Provide the (x, y) coordinate of the cell's center where the given text is located.  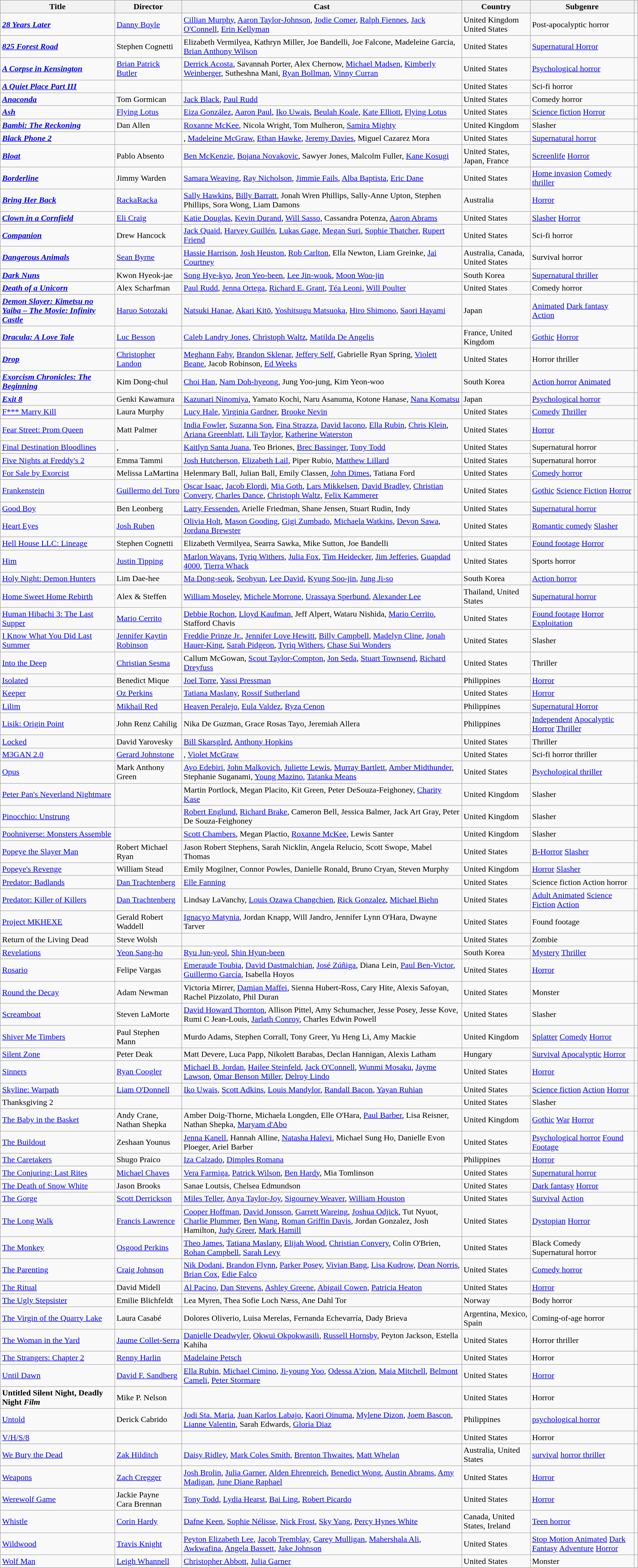
Francis Lawrence (148, 1221)
Amber Doig-Thorne, Michaela Longden, Elle O'Hara, Paul Barber, Lisa Reisner, Nathan Shepka, Maryam d'Abo (322, 1120)
Weapons (58, 1477)
Zak Hilditch (148, 1455)
Found footage Horror (582, 544)
I Know What You Did Last Summer (58, 640)
The Long Walk (58, 1221)
Science fiction Horror (582, 112)
Josh Hutcherson, Elizabeth Lail, Piper Rubio, Matthew Lillard (322, 460)
Good Boy (58, 508)
Elizabeth Vermilyea, Kathryn Miller, Joe Bandelli, Joe Falcone, Madeleine Garcia, Brian Anthony Wilson (322, 46)
Director (148, 7)
Untold (58, 1420)
Tom Gormican (148, 99)
Pablo Absento (148, 156)
Lucy Hale, Virginia Gardner, Brooke Nevin (322, 412)
Eli Craig (148, 218)
Haruo Sotozaki (148, 310)
, (148, 447)
The Woman in the Yard (58, 1340)
Meghann Fahy, Brandon Sklenar, Jeffery Self, Gabrielle Ryan Spring, Violett Beane, Jacob Robinson, Ed Weeks (322, 359)
The Monkey (58, 1247)
Helenmary Ball, Julian Ball, Emily Classen, John Dimes, Tatiana Ford (322, 473)
Tatiana Maslany, Rossif Sutherland (322, 693)
Christopher Abbott, Julia Garner (322, 1561)
Madelaine Petsch (322, 1358)
Derrick Acosta, Savannah Porter, Alex Chernow, Michael Madsen, Kimberly Weinberger, Sutheshna Mani, Ryan Bollman, Vinny Curran (322, 69)
United KingdomUnited States (496, 25)
Death of a Unicorn (58, 288)
Peter Deak (148, 1054)
Jaume Collet-Serra (148, 1340)
Body horror (582, 1300)
Locked (58, 741)
Action horror (582, 579)
Canada, United States, Ireland (496, 1522)
Frankenstein (58, 490)
Found footage Horror Exploitation (582, 619)
Dan Allen (148, 125)
Pinocchio: Unstrung (58, 816)
Liam O'Donnell (148, 1090)
Robert Englund, Richard Brake, Cameron Bell, Jessica Balmer, Jack Art Gray, Peter De Souza-Feighoney (322, 816)
Nik Dodani, Brandon Flynn, Parker Posey, Vivian Bang, Lisa Kudrow, Dean Norris, Brian Cox, Edie Falco (322, 1270)
Ash (58, 112)
Corin Hardy (148, 1522)
Hungary (496, 1054)
Zombie (582, 940)
Al Pacino, Dan Stevens, Ashley Greene, Abigail Cowen, Patricia Heaton (322, 1287)
Luc Besson (148, 337)
Shiver Me Timbers (58, 1037)
Scott Derrickson (148, 1199)
The Parenting (58, 1270)
Heart Eyes (58, 526)
Gothic Horror (582, 337)
United States, Japan, France (496, 156)
Science fiction Action Horror (582, 1090)
Wolf Man (58, 1561)
Laura Murphy (148, 412)
Alex Scharfman (148, 288)
Sally Hawkins, Billy Barratt, Jonah Wren Phillips, Sally-Anne Upton, Stephen Phillips, Sora Wong, Liam Damons (322, 200)
William Stead (148, 869)
Kwon Hyeok-jae (148, 275)
The Virgin of the Quarry Lake (58, 1318)
Jack Quaid, Harvey Guillén, Lukas Gage, Megan Suri, Sophie Thatcher, Rupert Friend (322, 235)
Martin Portlock, Megan Placito, Kit Green, Peter DeSouza-Feighoney, Charity Kase (322, 794)
Thailand, United States (496, 596)
Country (496, 7)
Animated Dark fantasy Action (582, 310)
Renny Harlin (148, 1358)
The Ugly Stepsister (58, 1300)
Olivia Holt, Mason Gooding, Gigi Zumbado, Michaela Watkins, Devon Sawa, Jordana Brewster (322, 526)
Ignacyo Matynia, Jordan Knapp, Will Jandro, Jennifer Lynn O'Hara, Dwayne Tarver (322, 922)
Independent Apocalyptic Horror Thriller (582, 724)
Bloat (58, 156)
Marlon Wayans, Tyriq Withers, Julia Fox, Tim Heidecker, Jim Jefferies, Guapdad 4000, Tierra Whack (322, 561)
Ayo Edebiri, John Malkovich, Juliette Lewis, Murray Bartlett, Amber Midthunder, Stephanie Suganami, Young Mazino, Tatanka Means (322, 772)
Song Hye-kyo, Jeon Yeo-been, Lee Jin-wook, Moon Woo-jin (322, 275)
Dolores Oliverio, Luisa Merelas, Fernanda Echevarría, Dady Brieva (322, 1318)
Genki Kawamura (148, 399)
Skyline: Warpath (58, 1090)
Peter Pan's Neverland Nightmare (58, 794)
Horror Slasher (582, 869)
, Madeleine McGraw, Ethan Hawke, Jeremy Davies, Miguel Cazarez Mora (322, 138)
Paul Stephen Mann (148, 1037)
William Moseley, Michele Morrone, Urassaya Sperbund, Alexander Lee (322, 596)
Andy Crane, Nathan Shepka (148, 1120)
Survival Apocalyptic Horror (582, 1054)
Dafne Keen, Sophie Nélisse, Nick Frost, Sky Yang, Percy Hynes White (322, 1522)
Norway (496, 1300)
Sanae Loutsis, Chelsea Edmundson (322, 1186)
Laura Casabé (148, 1318)
Poohniverse: Monsters Assemble (58, 834)
Kaitlyn Santa Juana, Teo Briones, Brec Bassinger, Tony Todd (322, 447)
Iza Calzado, Dimples Romana (322, 1160)
Tony Todd, Lydia Hearst, Bai Ling, Robert Picardo (322, 1499)
Jodi Sta. Maria, Juan Karlos Labajo, Kaori Oinuma, Mylene Dizon, Joem Bascon, Lianne Valentin, Sarah Edwards, Gloria Diaz (322, 1420)
Jennifer Kaytin Robinson (148, 640)
Thanksgiving 2 (58, 1103)
Supernatural thriller (582, 275)
Adult Animated Science Fiction Action (582, 900)
Cast (322, 7)
Joel Torre, Yassi Pressman (322, 680)
Yeon Sang-ho (148, 952)
Mark Anthony Green (148, 772)
Popeye the Slayer Man (58, 852)
Fear Street: Prom Queen (58, 430)
survival horror thriller (582, 1455)
Black Phone 2 (58, 138)
Larry Fessenden, Arielle Friedman, Shane Jensen, Stuart Rudin, Indy (322, 508)
The Gorge (58, 1199)
Sinners (58, 1071)
Stop Motion Animated Dark Fantasy Adventure Horror (582, 1543)
The Buildout (58, 1142)
Jason Robert Stephens, Sarah Nicklin, Angela Relucio, Scott Swope, Mabel Thomas (322, 852)
The Death of Snow White (58, 1186)
Opus (58, 772)
A Corpse in Kensington (58, 69)
Elle Fanning (322, 882)
Shugo Praico (148, 1160)
Dangerous Animals (58, 258)
Bring Her Back (58, 200)
Sci-fi horror thriller (582, 754)
David Howard Thornton, Allison Pittel, Amy Schumacher, Jesse Posey, Jesse Kove, Rumi C Jean-Louis, Jarlath Conroy, Charles Edwin Powell (322, 1014)
India Fowler, Suzanna Son, Fina Strazza, David Iacono, Ella Rubin, Chris Klein, Ariana Greenblatt, Lili Taylor, Katherine Waterston (322, 430)
Bambi: The Reckoning (58, 125)
Travis Knight (148, 1543)
Mike P. Nelson (148, 1397)
Josh Brolin, Julia Garner, Alden Ehrenreich, Benedict Wong, Austin Abrams, Amy Madigan, June Diane Raphael (322, 1477)
Ryu Jun-yeol, Shin Hyun-been (322, 952)
Jenna Kanell, Hannah Alline, Natasha Halevi, Michael Sung Ho, Danielle Evon Ploeger, Ariel Barber (322, 1142)
M3GAN 2.0 (58, 754)
Rosario (58, 970)
Found footage (582, 922)
The Ritual (58, 1287)
Gothic War Horror (582, 1120)
Human Hibachi 3: The Last Supper (58, 619)
Mario Cerrito (148, 619)
Lim Dae-hee (148, 579)
We Bury the Dead (58, 1455)
B-Horror Slasher (582, 852)
Anaconda (58, 99)
Into the Deep (58, 663)
Debbie Rochon, Lloyd Kaufman, Jeff Alpert, Wataru Nishida, Mario Cerrito, Stafford Chavis (322, 619)
Kazunari Ninomiya, Yamato Kochi, Naru Asanuma, Kotone Hanase, Nana Komatsu (322, 399)
Whistle (58, 1522)
Werewolf Game (58, 1499)
Psychological horror Found Footage (582, 1142)
Scott Chambers, Megan Plactio, Roxanne McKee, Lewis Santer (322, 834)
psychological horror (582, 1420)
Katie Douglas, Kevin Durand, Will Sasso, Cassandra Potenza, Aaron Abrams (322, 218)
Osgood Perkins (148, 1247)
Round the Decay (58, 992)
Kim Dong-chul (148, 381)
Brian Patrick Butler (148, 69)
Survival Action (582, 1199)
Zeshaan Younus (148, 1142)
Jack Black, Paul Rudd (322, 99)
Daisy Ridley, Mark Coles Smith, Brenton Thwaites, Matt Whelan (322, 1455)
Action horror Animated (582, 381)
Dark Nuns (58, 275)
Emeraude Toubia, David Dastmalchian, José Zúñiga, Diana Lein, Paul Ben-Victor, Guillermo García, Isabella Hoyos (322, 970)
Elizabeth Vermilyea, Searra Sawka, Mike Sutton, Joe Bandelli (322, 544)
Emily Mogilner, Connor Powles, Danielle Ronald, Bruno Cryan, Steven Murphy (322, 869)
Jackie PayneCara Brennan (148, 1499)
Emilie Blichfeldt (148, 1300)
Michael Chaves (148, 1173)
Argentina, Mexico, Spain (496, 1318)
Oz Perkins (148, 693)
Untitled Silent Night, Deadly Night Film (58, 1397)
Coming-of-age horror (582, 1318)
Project MKHEXE (58, 922)
Lea Myren, Thea Sofie Loch Næss, Ane Dahl Tor (322, 1300)
Eiza González, Aaron Paul, Iko Uwais, Beulah Koale, Kate Elliott, Flying Lotus (322, 112)
The Baby in the Basket (58, 1120)
The Caretakers (58, 1160)
Steve Wolsh (148, 940)
Jason Brooks (148, 1186)
Lilim (58, 706)
The Conjuring: Last Rites (58, 1173)
Australia, Canada, United States (496, 258)
Leigh Whannell (148, 1561)
Nika De Guzman, Grace Rosas Tayo, Jeremiah Allera (322, 724)
Final Destination Bloodlines (58, 447)
Jimmy Warden (148, 178)
Callum McGowan, Scout Taylor-Compton, Jon Seda, Stuart Townsend, Richard Dreyfuss (322, 663)
Danny Boyle (148, 25)
Slasher Horror (582, 218)
Christian Sesma (148, 663)
David Yarovesky (148, 741)
Screenlife Horror (582, 156)
Craig Johnson (148, 1270)
Peyton Elizabeth Lee, Jacob Tremblay, Carey Mulligan, Mahershala Ali, Awkwafina, Angela Bassett, Jake Johnson (322, 1543)
Screamboat (58, 1014)
Josh Ruben (148, 526)
, Violet McGraw (322, 754)
Until Dawn (58, 1375)
Borderline (58, 178)
Caleb Landry Jones, Christoph Waltz, Matilda De Angelis (322, 337)
Zach Cregger (148, 1477)
David F. Sandberg (148, 1375)
Survival horror (582, 258)
Miles Teller, Anya Taylor-Joy, Sigourney Weaver, William Houston (322, 1199)
Dystopian Horror (582, 1221)
Adam Newman (148, 992)
Murdo Adams, Stephen Corrall, Tony Greer, Yu Heng Li, Amy Mackie (322, 1037)
Holy Night: Demon Hunters (58, 579)
Benedict Mique (148, 680)
John Renz Cahilig (148, 724)
Danielle Deadwyler, Okwui Okpokwasili, Russell Hornsby, Peyton Jackson, Estella Kahiha (322, 1340)
Robert Michael Ryan (148, 852)
Dark fantasy Horror (582, 1186)
Home invasion Comedy thriller (582, 178)
Home Sweet Home Rebirth (58, 596)
Popeye's Revenge (58, 869)
825 Forest Road (58, 46)
A Quiet Place Part III (58, 86)
Ma Dong-seok, Seohyun, Lee David, Kyung Soo-jin, Jung Ji-so (322, 579)
Five Nights at Freddy's 2 (58, 460)
Exorcism Chronicles: The Beginning (58, 381)
Justin Tipping (148, 561)
Iko Uwais, Scott Adkins, Louis Mandylor, Randall Bacon, Yayan Ruhian (322, 1090)
Keeper (58, 693)
Victoria Mirrer, Damian Maffei, Sienna Hubert-Ross, Cary Hite, Alexis Safoyan, Rachel Pizzolato, Phil Duran (322, 992)
Demon Slayer: Kimetsu no Yaiba – The Movie: Infinity Castle (58, 310)
Matt Palmer (148, 430)
Predator: Killer of Killers (58, 900)
Flying Lotus (148, 112)
Exit 8 (58, 399)
RackaRacka (148, 200)
Freddie Prinze Jr., Jennifer Love Hewitt, Billy Campbell, Madelyn Cline, Jonah Hauer-King, Sarah Pidgeon, Tyriq Withers, Chase Sui Wonders (322, 640)
For Sale by Exorcist (58, 473)
Michael B. Jordan, Hailee Steinfeld, Jack O'Connell, Wunmi Mosaku, Jayme Lawson, Omar Benson Miller, Delroy Lindo (322, 1071)
Choi Han, Nam Doh-hyeong, Jung Yoo-jung, Kim Yeon-woo (322, 381)
Gothic Science Fiction Horror (582, 490)
Australia (496, 200)
Bill Skarsgård, Anthony Hopkins (322, 741)
Cillian Murphy, Aaron Taylor-Johnson, Jodie Comer, Ralph Fiennes, Jack O'Connell, Erin Kellyman (322, 25)
Romantic comedy Slasher (582, 526)
Mikhail Red (148, 706)
Gerald Robert Waddell (148, 922)
Paul Rudd, Jenna Ortega, Richard E. Grant, Téa Leoni, Will Poulter (322, 288)
Alex & Steffen (148, 596)
Theo James, Tatiana Maslany, Elijah Wood, Christian Convery, Colin O'Brien, Rohan Campbell, Sarah Levy (322, 1247)
Natsuki Hanae, Akari Kitō, Yoshitsugu Matsuoka, Hiro Shimono, Saori Hayami (322, 310)
Guillermo del Toro (148, 490)
Black ComedySupernatural horror (582, 1247)
Predator: Badlands (58, 882)
Clown in a Cornfield (58, 218)
Steven LaMorte (148, 1014)
David Midell (148, 1287)
Splatter Comedy Horror (582, 1037)
Heaven Peralejo, Eula Valdez, Ryza Cenon (322, 706)
Psychological thriller (582, 772)
Oscar Isaac, Jacob Elordi, Mia Goth, Lars Mikkelsen, David Bradley, Christian Convery, Charles Dance, Christoph Waltz, Felix Kammerer (322, 490)
Wildwood (58, 1543)
Ben Leonberg (148, 508)
Post-apocalyptic horror (582, 25)
Comedy Thriller (582, 412)
Samara Weaving, Ray Nicholson, Jimmie Fails, Alba Baptista, Eric Dane (322, 178)
Lindsay LaVanchy, Louis Ozawa Changchien, Rick Gonzalez, Michael Biehn (322, 900)
France, United Kingdom (496, 337)
Isolated (58, 680)
Gerard Johnstone (148, 754)
F*** Marry Kill (58, 412)
Teen horror (582, 1522)
Subgenre (582, 7)
Science fiction Action horror (582, 882)
Hell House LLC: Lineage (58, 544)
Drop (58, 359)
28 Years Later (58, 25)
Felipe Vargas (148, 970)
V/H/S/8 (58, 1437)
Ryan Coogler (148, 1071)
Roxanne McKee, Nicola Wright, Tom Mulheron, Samira Mighty (322, 125)
Sports horror (582, 561)
Matt Devere, Luca Papp, Nikolett Barabas, Declan Hannigan, Alexis Latham (322, 1054)
The Strangers: Chapter 2 (58, 1358)
Emma Tammi (148, 460)
Him (58, 561)
Companion (58, 235)
Silent Zone (58, 1054)
Australia, United States (496, 1455)
Dracula: A Love Tale (58, 337)
Ben McKenzie, Bojana Novakovic, Sawyer Jones, Malcolm Fuller, Kane Kosugi (322, 156)
Melissa LaMartina (148, 473)
Vera Farmiga, Patrick Wilson, Ben Hardy, Mia Tomlinson (322, 1173)
Christopher Landon (148, 359)
Mystery Thriller (582, 952)
Title (58, 7)
Return of the Living Dead (58, 940)
Lisik: Origin Point (58, 724)
Ella Rubin, Michael Cimino, Ji-young Yoo, Odessa A'zion, Maia Mitchell, Belmont Cameli, Peter Stormare (322, 1375)
Derick Cabrido (148, 1420)
Sean Byrne (148, 258)
Hassie Harrison, Josh Heuston, Rob Carlton, Ella Newton, Liam Greinke, Jai Courtney (322, 258)
Revelations (58, 952)
Drew Hancock (148, 235)
